Detect which cell encompasses the target text, then output its [X, Y] center coordinate. 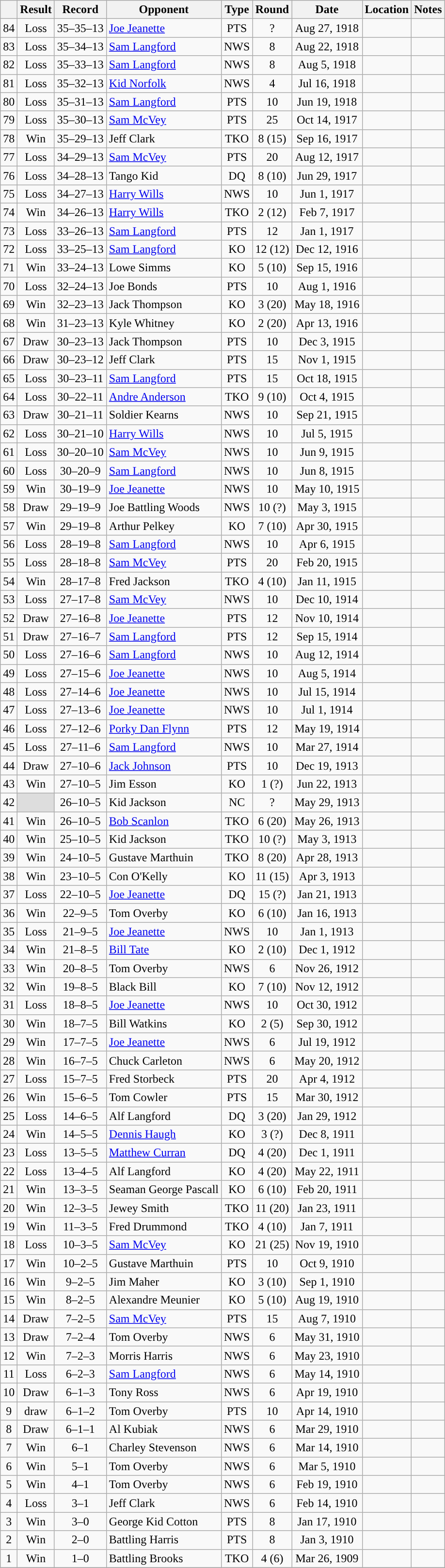
27–14–6 [80, 692]
16–7–5 [80, 1060]
Feb 20, 1911 [327, 1190]
30–20–9 [80, 470]
33–26–13 [80, 231]
34–28–13 [80, 175]
6–1–1 [80, 1429]
Feb 20, 1915 [327, 563]
17–7–5 [80, 1042]
Kyle Whitney [164, 323]
May 23, 1910 [327, 1355]
Dec 12, 1916 [327, 249]
Joe Bonds [164, 286]
Tony Ross [164, 1392]
Jul 19, 1912 [327, 1042]
15 (?) [272, 895]
Jan 23, 1911 [327, 1208]
35–33–13 [80, 65]
8 (10) [272, 175]
10–2–5 [80, 1263]
51 [9, 637]
82 [9, 65]
Sep 16, 1917 [327, 139]
Aug 27, 1918 [327, 28]
29–19–8 [80, 526]
Lowe Simms [164, 268]
35–29–13 [80, 139]
60 [9, 470]
Fred Jackson [164, 581]
57 [9, 526]
58 [9, 507]
7–2–5 [80, 1319]
27–10–5 [80, 784]
May 29, 1913 [327, 802]
32–23–13 [80, 305]
74 [9, 212]
24 [9, 1134]
Nov 10, 1914 [327, 618]
Notes [428, 10]
15–7–5 [80, 1079]
Battling Brooks [164, 1558]
43 [9, 784]
8 (20) [272, 858]
30–21–11 [80, 415]
Record [80, 10]
Round [272, 10]
Aug 19, 1910 [327, 1300]
Sep 21, 1915 [327, 415]
21 [9, 1190]
9 (10) [272, 397]
Dec 10, 1914 [327, 600]
1 [9, 1558]
31 [9, 1005]
Mar 30, 1912 [327, 1097]
59 [9, 489]
4–1 [80, 1485]
Dec 8, 1911 [327, 1134]
Apr 6, 1915 [327, 544]
Apr 13, 1916 [327, 323]
28–18–8 [80, 563]
Nov 19, 1910 [327, 1245]
Sep 15, 1914 [327, 637]
Aug 7, 1910 [327, 1319]
Feb 14, 1910 [327, 1503]
4 (6) [272, 1558]
61 [9, 452]
Oct 9, 1910 [327, 1263]
Porky Dan Flynn [164, 729]
Jun 29, 1917 [327, 175]
30–21–10 [80, 434]
Jun 19, 1918 [327, 102]
Apr 19, 1910 [327, 1392]
Battling Harris [164, 1540]
33–24–13 [80, 268]
13–4–5 [80, 1171]
Jul 15, 1914 [327, 692]
35–31–13 [80, 102]
14–5–5 [80, 1134]
3–1 [80, 1503]
68 [9, 323]
Date [327, 10]
19–8–5 [80, 987]
Arthur Pelkey [164, 526]
34 [9, 950]
27–10–6 [80, 765]
Jun 9, 1915 [327, 452]
8–2–5 [80, 1300]
Aug 5, 1914 [327, 673]
27–17–8 [80, 600]
35–32–13 [80, 83]
Type [237, 10]
67 [9, 342]
29–19–9 [80, 507]
32–24–13 [80, 286]
5–1 [80, 1466]
Bill Tate [164, 950]
49 [9, 673]
Mar 26, 1909 [327, 1558]
2 (5) [272, 1024]
42 [9, 802]
27–16–8 [80, 618]
21–9–5 [80, 931]
3 [9, 1521]
2 (10) [272, 950]
Black Bill [164, 987]
39 [9, 858]
Jan 1, 1913 [327, 931]
May 3, 1913 [327, 839]
30–22–11 [80, 397]
76 [9, 175]
Alexandre Meunier [164, 1300]
6–1 [80, 1448]
Aug 22, 1918 [327, 47]
14–6–5 [80, 1116]
33 [9, 968]
79 [9, 120]
Mar 14, 1910 [327, 1448]
Jan 7, 1911 [327, 1226]
Jun 22, 1913 [327, 784]
Aug 12, 1917 [327, 157]
Oct 30, 1912 [327, 1005]
37 [9, 895]
Sep 15, 1916 [327, 268]
72 [9, 249]
30 [9, 1024]
30–23–12 [80, 360]
1–0 [80, 1558]
Oct 4, 1915 [327, 397]
Dec 3, 1915 [327, 342]
Jan 11, 1915 [327, 581]
56 [9, 544]
2 (20) [272, 323]
53 [9, 600]
18 [9, 1245]
Bill Watkins [164, 1024]
23 [9, 1153]
9 [9, 1411]
14 [9, 1319]
Dennis Haugh [164, 1134]
Aug 12, 1914 [327, 655]
Jul 1, 1914 [327, 710]
Con O'Kelly [164, 876]
33–25–13 [80, 249]
63 [9, 415]
Chuck Carleton [164, 1060]
35–30–13 [80, 120]
Jun 8, 1915 [327, 470]
28–17–8 [80, 581]
Jan 3, 1910 [327, 1540]
19 [9, 1226]
29 [9, 1042]
Mar 5, 1910 [327, 1466]
Fred Storbeck [164, 1079]
Location [387, 10]
Feb 7, 1917 [327, 212]
Mar 27, 1914 [327, 747]
Dec 1, 1912 [327, 950]
6 (20) [272, 821]
62 [9, 434]
30–23–13 [80, 342]
11–3–5 [80, 1226]
15–6–5 [80, 1097]
3 (?) [272, 1134]
32 [9, 987]
28 [9, 1060]
Kid Norfolk [164, 83]
27–16–7 [80, 637]
38 [9, 876]
16 [9, 1282]
May 19, 1914 [327, 729]
22 [9, 1171]
73 [9, 231]
Sep 30, 1912 [327, 1024]
34–27–13 [80, 194]
7–2–3 [80, 1355]
65 [9, 378]
13–3–5 [80, 1190]
Apr 14, 1910 [327, 1411]
30–20–10 [80, 452]
30–19–9 [80, 489]
Soldier Kearns [164, 415]
23–10–5 [80, 876]
12–3–5 [80, 1208]
22–9–5 [80, 913]
Aug 5, 1918 [327, 65]
Apr 4, 1912 [327, 1079]
Opponent [164, 10]
Apr 3, 1913 [327, 876]
83 [9, 47]
66 [9, 360]
May 26, 1913 [327, 821]
Jack Johnson [164, 765]
Apr 28, 1913 [327, 858]
Bob Scanlon [164, 821]
35 [9, 931]
Charley Stevenson [164, 1448]
81 [9, 83]
44 [9, 765]
71 [9, 268]
Oct 18, 1915 [327, 378]
Andre Anderson [164, 397]
41 [9, 821]
21–8–5 [80, 950]
May 3, 1915 [327, 507]
84 [9, 28]
May 22, 1911 [327, 1171]
35–34–13 [80, 47]
48 [9, 692]
36 [9, 913]
34–26–13 [80, 212]
54 [9, 581]
Jan 29, 1912 [327, 1116]
27–11–6 [80, 747]
69 [9, 305]
Morris Harris [164, 1355]
3 (10) [272, 1282]
Jim Maher [164, 1282]
27–16–6 [80, 655]
Jan 1, 1917 [327, 231]
47 [9, 710]
25–10–5 [80, 839]
May 20, 1912 [327, 1060]
Nov 1, 1915 [327, 360]
Aug 1, 1916 [327, 286]
Jewey Smith [164, 1208]
35–35–13 [80, 28]
50 [9, 655]
Jan 17, 1910 [327, 1521]
7 [9, 1448]
May 14, 1910 [327, 1374]
52 [9, 618]
Dec 19, 1913 [327, 765]
draw [36, 1411]
10–3–5 [80, 1245]
78 [9, 139]
34–29–13 [80, 157]
Nov 26, 1912 [327, 968]
5 [9, 1485]
27 [9, 1079]
27–12–6 [80, 729]
Joe Battling Woods [164, 507]
3–0 [80, 1521]
17 [9, 1263]
Feb 19, 1910 [327, 1485]
Mar 29, 1910 [327, 1429]
Al Kubiak [164, 1429]
46 [9, 729]
6–1–2 [80, 1411]
Jan 21, 1913 [327, 895]
31–23–13 [80, 323]
64 [9, 397]
May 10, 1915 [327, 489]
Tango Kid [164, 175]
May 18, 1916 [327, 305]
70 [9, 286]
40 [9, 839]
75 [9, 194]
Nov 12, 1912 [327, 987]
Tom Cowler [164, 1097]
18–8–5 [80, 1005]
77 [9, 157]
55 [9, 563]
Seaman George Pascall [164, 1190]
27–13–6 [80, 710]
2 (12) [272, 212]
Sep 1, 1910 [327, 1282]
Oct 14, 1917 [327, 120]
6–1–3 [80, 1392]
26 [9, 1097]
13–5–5 [80, 1153]
Result [36, 10]
18–7–5 [80, 1024]
Fred Drummond [164, 1226]
22–10–5 [80, 895]
1 (?) [272, 784]
12 (12) [272, 249]
2–0 [80, 1540]
Matthew Curran [164, 1153]
28–19–8 [80, 544]
Dec 1, 1911 [327, 1153]
27–15–6 [80, 673]
Jun 1, 1917 [327, 194]
Jul 16, 1918 [327, 83]
45 [9, 747]
NC [237, 802]
11 (20) [272, 1208]
24–10–5 [80, 858]
8 (15) [272, 139]
6–2–3 [80, 1374]
20–8–5 [80, 968]
George Kid Cotton [164, 1521]
80 [9, 102]
2 [9, 1540]
11 (15) [272, 876]
7–2–4 [80, 1337]
Jim Esson [164, 784]
May 31, 1910 [327, 1337]
Jan 16, 1913 [327, 913]
13 [9, 1337]
9–2–5 [80, 1282]
Apr 30, 1915 [327, 526]
Jul 5, 1915 [327, 434]
11 [9, 1374]
30–23–11 [80, 378]
21 (25) [272, 1245]
